Return (X, Y) of the center of cell containing provided text 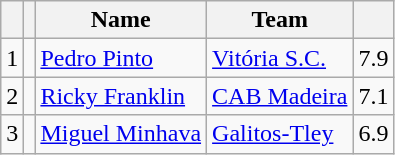
7.9 (374, 58)
7.1 (374, 96)
Galitos-Tley (280, 134)
6.9 (374, 134)
Team (280, 20)
1 (12, 58)
Ricky Franklin (121, 96)
Miguel Minhava (121, 134)
Name (121, 20)
3 (12, 134)
Vitória S.C. (280, 58)
CAB Madeira (280, 96)
Pedro Pinto (121, 58)
2 (12, 96)
